Provide the (x, y) coordinate of the cell's center where the given text is located.  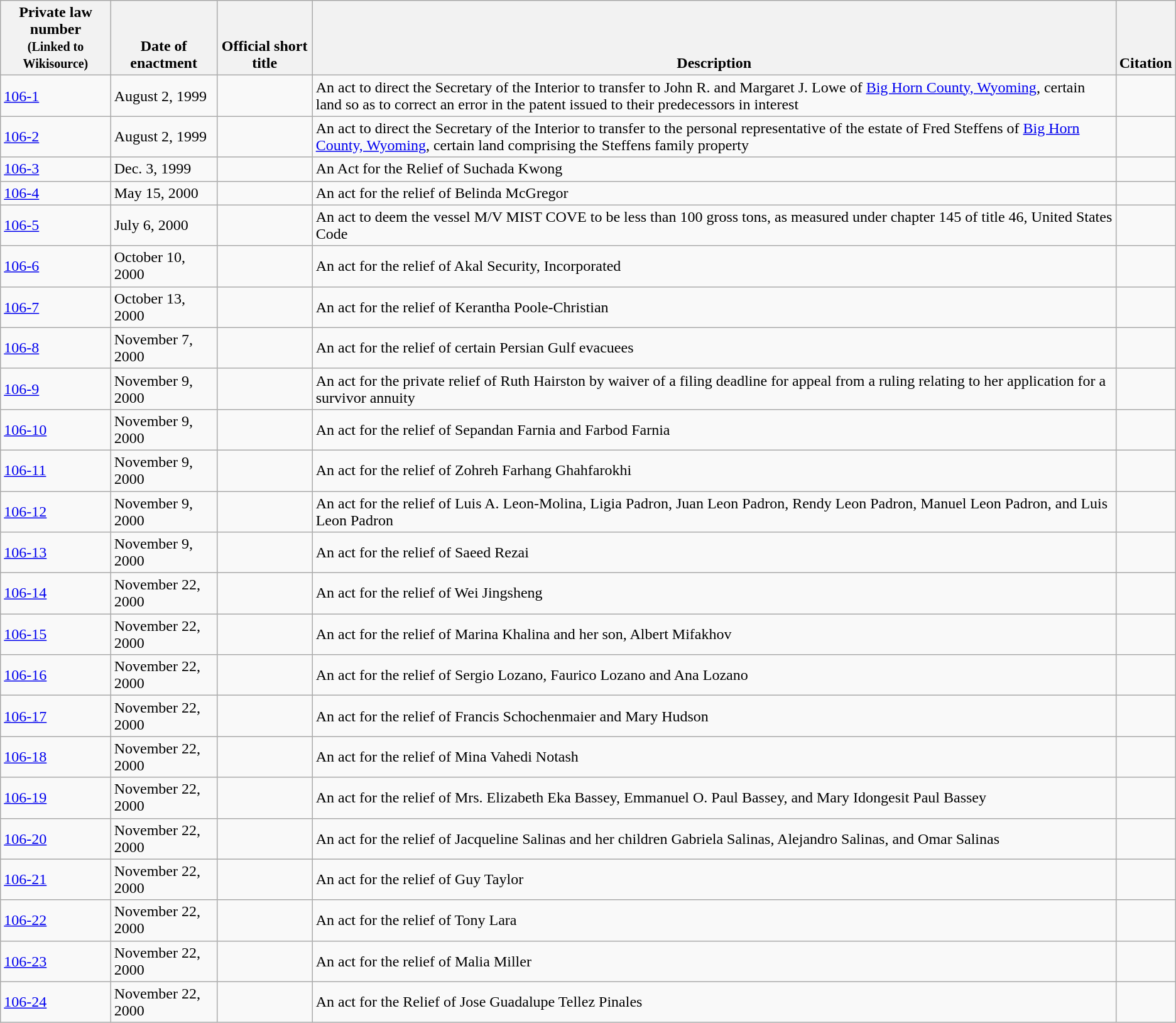
An act to deem the vessel M/V MIST COVE to be less than 100 gross tons, as measured under chapter 145 of title 46, United States Code (714, 225)
106-19 (55, 798)
November 7, 2000 (163, 348)
106-23 (55, 961)
106-21 (55, 880)
An act for the Relief of Jose Guadalupe Tellez Pinales (714, 1002)
July 6, 2000 (163, 225)
106-15 (55, 635)
An act for the relief of Zohreh Farhang Ghahfarokhi (714, 470)
An act for the relief of Guy Taylor (714, 880)
106-4 (55, 193)
An act for the relief of Kerantha Poole-Christian (714, 307)
An act for the relief of Tony Lara (714, 920)
An act for the relief of Wei Jingsheng (714, 593)
106-6 (55, 266)
106-24 (55, 1002)
Citation (1146, 38)
October 13, 2000 (163, 307)
106-3 (55, 169)
106-14 (55, 593)
106-10 (55, 430)
106-8 (55, 348)
106-1 (55, 96)
Private law number(Linked to Wikisource) (55, 38)
106-22 (55, 920)
106-12 (55, 511)
An Act for the Relief of Suchada Kwong (714, 169)
An act for the relief of certain Persian Gulf evacuees (714, 348)
106-13 (55, 553)
An act for the relief of Mrs. Elizabeth Eka Bassey, Emmanuel O. Paul Bassey, and Mary Idongesit Paul Bassey (714, 798)
106-9 (55, 388)
May 15, 2000 (163, 193)
An act for the relief of Francis Schochenmaier and Mary Hudson (714, 716)
An act for the relief of Luis A. Leon-Molina, Ligia Padron, Juan Leon Padron, Rendy Leon Padron, Manuel Leon Padron, and Luis Leon Padron (714, 511)
An act for the relief of Marina Khalina and her son, Albert Mifakhov (714, 635)
106-18 (55, 757)
Dec. 3, 1999 (163, 169)
An act for the relief of Akal Security, Incorporated (714, 266)
An act for the relief of Sergio Lozano, Faurico Lozano and Ana Lozano (714, 675)
An act for the relief of Mina Vahedi Notash (714, 757)
An act for the relief of Belinda McGregor (714, 193)
An act for the relief of Sepandan Farnia and Farbod Farnia (714, 430)
October 10, 2000 (163, 266)
Date of enactment (163, 38)
An act for the relief of Malia Miller (714, 961)
An act for the relief of Saeed Rezai (714, 553)
106-17 (55, 716)
106-16 (55, 675)
106-11 (55, 470)
An act for the relief of Jacqueline Salinas and her children Gabriela Salinas, Alejandro Salinas, and Omar Salinas (714, 838)
Description (714, 38)
106-2 (55, 137)
106-7 (55, 307)
106-20 (55, 838)
Official short title (264, 38)
106-5 (55, 225)
